Identify which cell holds the provided text, then report its (x, y) central coordinate. 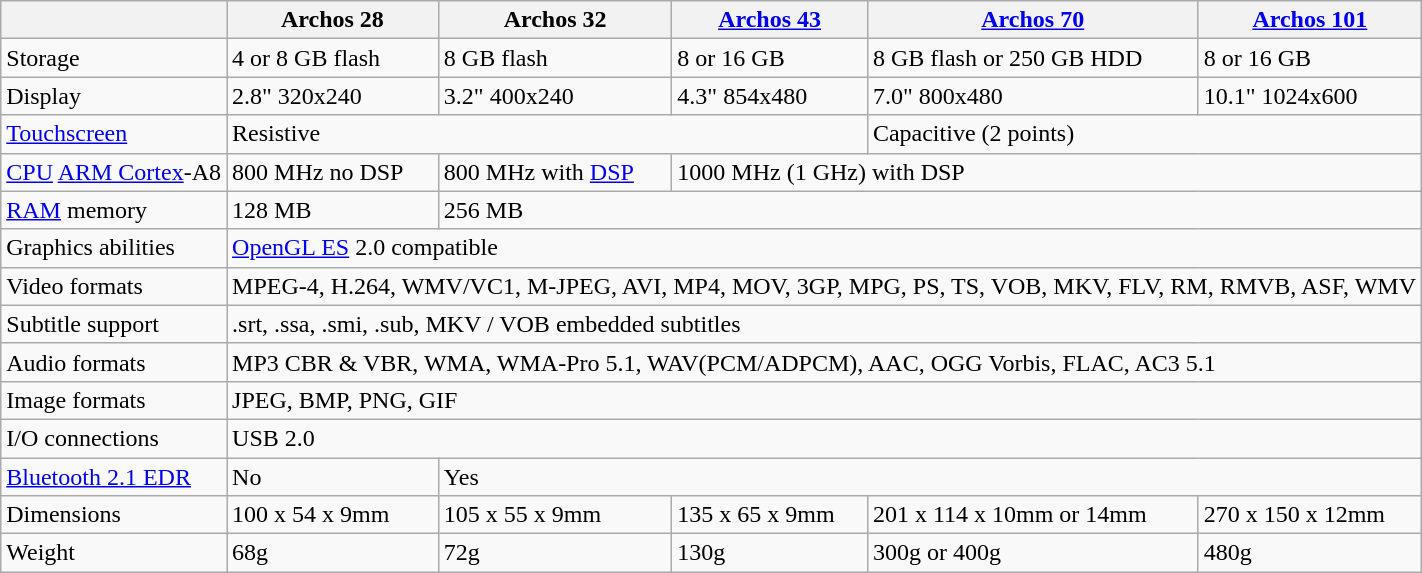
Storage (114, 58)
7.0" 800x480 (1032, 96)
Archos 101 (1310, 20)
201 x 114 x 10mm or 14mm (1032, 515)
JPEG, BMP, PNG, GIF (824, 400)
Archos 43 (770, 20)
No (333, 477)
I/O connections (114, 438)
Display (114, 96)
Bluetooth 2.1 EDR (114, 477)
Archos 70 (1032, 20)
800 MHz with DSP (555, 172)
105 x 55 x 9mm (555, 515)
8 GB flash or 250 GB HDD (1032, 58)
10.1" 1024x600 (1310, 96)
Audio formats (114, 362)
USB 2.0 (824, 438)
Graphics abilities (114, 248)
270 x 150 x 12mm (1310, 515)
Weight (114, 553)
68g (333, 553)
Yes (930, 477)
480g (1310, 553)
Dimensions (114, 515)
4 or 8 GB flash (333, 58)
72g (555, 553)
Image formats (114, 400)
Capacitive (2 points) (1144, 134)
Touchscreen (114, 134)
130g (770, 553)
Resistive (548, 134)
800 MHz no DSP (333, 172)
128 MB (333, 210)
100 x 54 x 9mm (333, 515)
300g or 400g (1032, 553)
4.3" 854x480 (770, 96)
Archos 32 (555, 20)
2.8" 320x240 (333, 96)
Archos 28 (333, 20)
135 x 65 x 9mm (770, 515)
MP3 CBR & VBR, WMA, WMA-Pro 5.1, WAV(PCM/ADPCM), AAC, OGG Vorbis, FLAC, AC3 5.1 (824, 362)
MPEG-4, H.264, WMV/VC1, M-JPEG, AVI, MP4, MOV, 3GP, MPG, PS, TS, VOB, MKV, FLV, RM, RMVB, ASF, WMV (824, 286)
CPU ARM Cortex-A8 (114, 172)
.srt, .ssa, .smi, .sub, MKV / VOB embedded subtitles (824, 324)
256 MB (930, 210)
OpenGL ES 2.0 compatible (824, 248)
3.2" 400x240 (555, 96)
8 GB flash (555, 58)
RAM memory (114, 210)
Video formats (114, 286)
1000 MHz (1 GHz) with DSP (1047, 172)
Subtitle support (114, 324)
